Scan for the cell matching the given text and deliver its [x, y] coordinate at center. 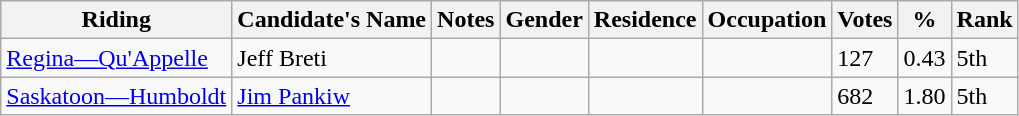
Occupation [767, 20]
Jeff Breti [332, 58]
Votes [865, 20]
Rank [984, 20]
Jim Pankiw [332, 96]
Saskatoon—Humboldt [116, 96]
Riding [116, 20]
127 [865, 58]
Notes [466, 20]
% [924, 20]
682 [865, 96]
0.43 [924, 58]
1.80 [924, 96]
Regina—Qu'Appelle [116, 58]
Residence [645, 20]
Gender [544, 20]
Candidate's Name [332, 20]
